Detect which cell encompasses the target text, then output its [X, Y] center coordinate. 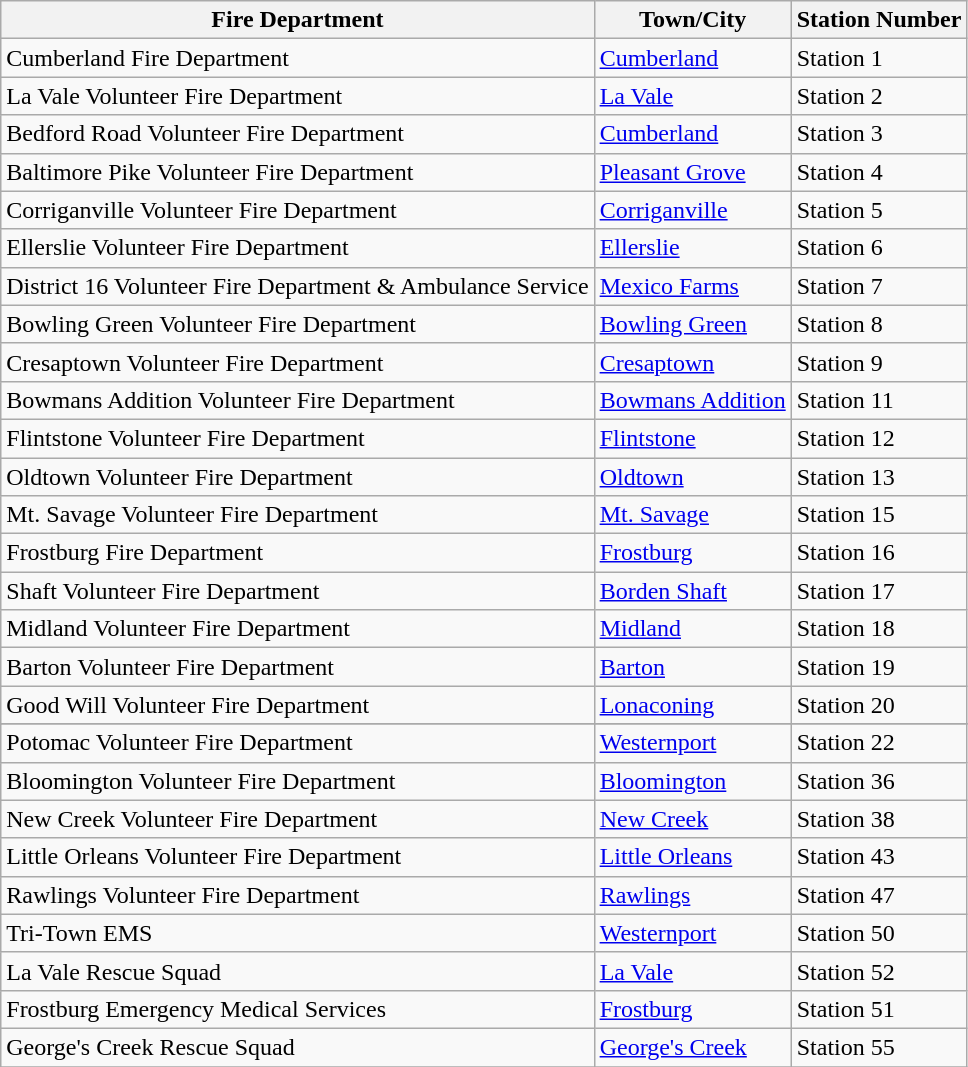
Cumberland Fire Department [298, 58]
Town/City [692, 20]
Tri-Town EMS [298, 933]
Station 11 [879, 400]
Station 3 [879, 134]
Bedford Road Volunteer Fire Department [298, 134]
Station 17 [879, 591]
Pleasant Grove [692, 172]
Lonaconing [692, 705]
Bowmans Addition Volunteer Fire Department [298, 400]
Ellerslie [692, 248]
Station 22 [879, 743]
Station 55 [879, 1047]
Station 5 [879, 210]
Station 9 [879, 362]
Station 18 [879, 629]
Station 12 [879, 438]
Little Orleans Volunteer Fire Department [298, 857]
Mexico Farms [692, 286]
Cresaptown [692, 362]
Flintstone [692, 438]
Station 50 [879, 933]
Corriganville Volunteer Fire Department [298, 210]
Station 2 [879, 96]
Station 19 [879, 667]
Fire Department [298, 20]
Little Orleans [692, 857]
Station Number [879, 20]
Frostburg Fire Department [298, 553]
Shaft Volunteer Fire Department [298, 591]
Oldtown [692, 477]
New Creek [692, 819]
Station 1 [879, 58]
La Vale Rescue Squad [298, 971]
Station 38 [879, 819]
Station 4 [879, 172]
Cresaptown Volunteer Fire Department [298, 362]
Station 13 [879, 477]
Barton [692, 667]
Frostburg Emergency Medical Services [298, 1009]
Station 16 [879, 553]
New Creek Volunteer Fire Department [298, 819]
Bloomington [692, 781]
Station 15 [879, 515]
George's Creek Rescue Squad [298, 1047]
District 16 Volunteer Fire Department & Ambulance Service [298, 286]
La Vale Volunteer Fire Department [298, 96]
Potomac Volunteer Fire Department [298, 743]
Station 8 [879, 324]
Good Will Volunteer Fire Department [298, 705]
Flintstone Volunteer Fire Department [298, 438]
Station 7 [879, 286]
Ellerslie Volunteer Fire Department [298, 248]
Oldtown Volunteer Fire Department [298, 477]
Bloomington Volunteer Fire Department [298, 781]
Station 20 [879, 705]
Station 6 [879, 248]
Bowmans Addition [692, 400]
Station 51 [879, 1009]
Rawlings Volunteer Fire Department [298, 895]
Mt. Savage Volunteer Fire Department [298, 515]
Midland [692, 629]
Rawlings [692, 895]
Bowling Green Volunteer Fire Department [298, 324]
Station 43 [879, 857]
Corriganville [692, 210]
Midland Volunteer Fire Department [298, 629]
George's Creek [692, 1047]
Station 52 [879, 971]
Station 36 [879, 781]
Barton Volunteer Fire Department [298, 667]
Station 47 [879, 895]
Mt. Savage [692, 515]
Baltimore Pike Volunteer Fire Department [298, 172]
Borden Shaft [692, 591]
Bowling Green [692, 324]
